Locate the cell with the specified text and output its [x, y] center coordinate. 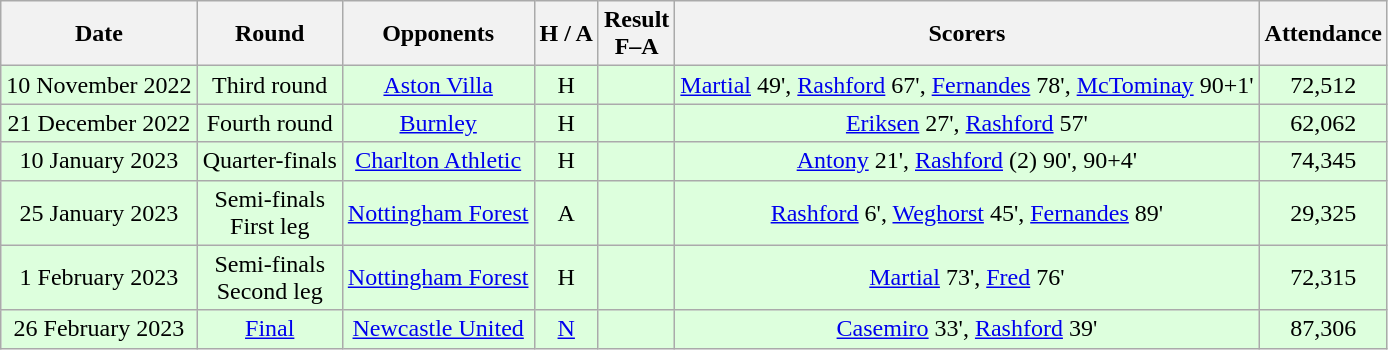
Casemiro 33', Rashford 39' [967, 329]
72,512 [1323, 85]
87,306 [1323, 329]
Rashford 6', Weghorst 45', Fernandes 89' [967, 212]
Opponents [438, 34]
Round [270, 34]
21 December 2022 [99, 123]
72,315 [1323, 278]
62,062 [1323, 123]
Eriksen 27', Rashford 57' [967, 123]
74,345 [1323, 161]
Semi-finalsSecond leg [270, 278]
A [566, 212]
Charlton Athletic [438, 161]
1 February 2023 [99, 278]
Semi-finalsFirst leg [270, 212]
10 January 2023 [99, 161]
Newcastle United [438, 329]
Third round [270, 85]
Burnley [438, 123]
26 February 2023 [99, 329]
Antony 21', Rashford (2) 90', 90+4' [967, 161]
Scorers [967, 34]
N [566, 329]
25 January 2023 [99, 212]
Date [99, 34]
29,325 [1323, 212]
Quarter-finals [270, 161]
Martial 49', Rashford 67', Fernandes 78', McTominay 90+1' [967, 85]
Attendance [1323, 34]
10 November 2022 [99, 85]
H / A [566, 34]
Final [270, 329]
Fourth round [270, 123]
Martial 73', Fred 76' [967, 278]
Aston Villa [438, 85]
ResultF–A [636, 34]
